Determine the (x, y) coordinate at the center of the cell enclosing the given text.  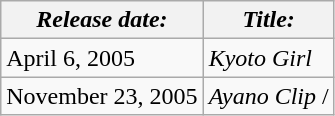
Kyoto Girl (268, 58)
Release date: (102, 20)
November 23, 2005 (102, 96)
Title: (268, 20)
April 6, 2005 (102, 58)
Ayano Clip / (268, 96)
